Return [X, Y] of the center of cell containing provided text 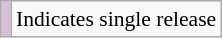
Indicates single release [116, 19]
